Identify which cell holds the provided text, then report its [x, y] central coordinate. 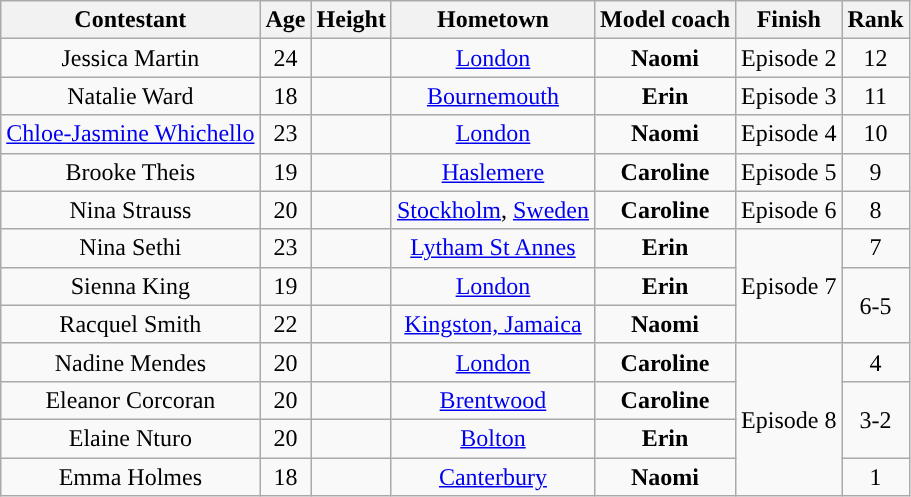
3-2 [876, 419]
Episode 5 [789, 172]
Stockholm, Sweden [492, 210]
Episode 7 [789, 286]
Episode 2 [789, 58]
Natalie Ward [130, 96]
12 [876, 58]
6-5 [876, 305]
Canterbury [492, 477]
Bolton [492, 438]
10 [876, 134]
Rank [876, 20]
Brentwood [492, 400]
Hometown [492, 20]
Nina Sethi [130, 248]
22 [286, 324]
8 [876, 210]
24 [286, 58]
Haslemere [492, 172]
Elaine Nturo [130, 438]
Model coach [664, 20]
Lytham St Annes [492, 248]
Sienna King [130, 286]
Emma Holmes [130, 477]
Episode 4 [789, 134]
1 [876, 477]
Episode 3 [789, 96]
Chloe-Jasmine Whichello [130, 134]
Eleanor Corcoran [130, 400]
Brooke Theis [130, 172]
11 [876, 96]
9 [876, 172]
Contestant [130, 20]
Nadine Mendes [130, 362]
Nina Strauss [130, 210]
Racquel Smith [130, 324]
Kingston, Jamaica [492, 324]
7 [876, 248]
Jessica Martin [130, 58]
Episode 6 [789, 210]
Height [351, 20]
Age [286, 20]
4 [876, 362]
Bournemouth [492, 96]
Finish [789, 20]
Episode 8 [789, 419]
